Pinpoint the cell where the given text exists, returning its (x, y) midpoint coordinate. 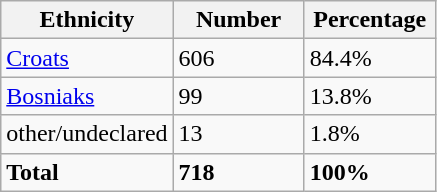
99 (238, 96)
Croats (87, 58)
1.8% (370, 134)
13.8% (370, 96)
100% (370, 172)
606 (238, 58)
Percentage (370, 20)
13 (238, 134)
Number (238, 20)
718 (238, 172)
Ethnicity (87, 20)
Total (87, 172)
84.4% (370, 58)
Bosniaks (87, 96)
other/undeclared (87, 134)
